Output the [x, y] coordinate of the center of the cell containing the given text.  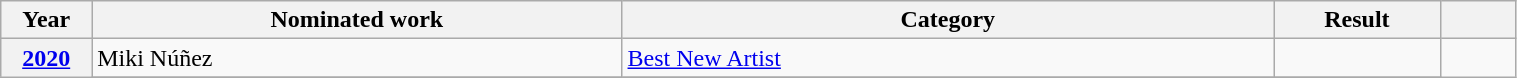
Best New Artist [948, 58]
Miki Núñez [357, 58]
Result [1358, 20]
Year [46, 20]
2020 [46, 58]
Category [948, 20]
Nominated work [357, 20]
